From the cell containing the given text, extract its center point as (X, Y) coordinate. 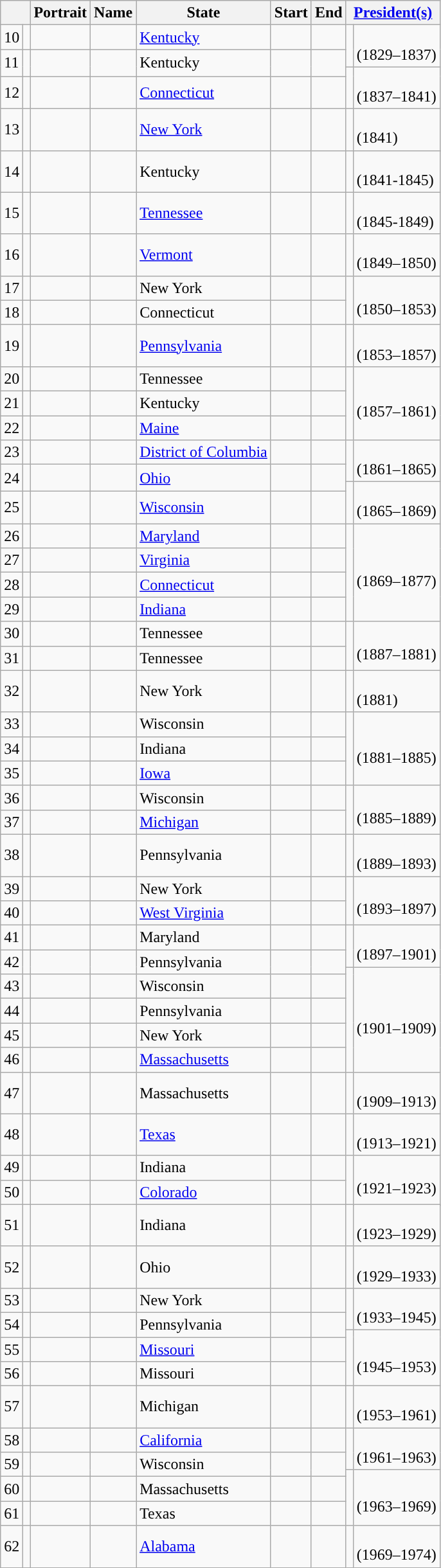
38 (12, 855)
President(s) (393, 13)
62 (12, 1546)
50 (12, 1192)
(1887–1881) (396, 646)
40 (12, 913)
30 (12, 634)
47 (12, 1092)
19 (12, 346)
State (204, 13)
(1969–1974) (396, 1546)
42 (12, 962)
(1909–1913) (396, 1092)
59 (12, 1465)
35 (12, 773)
33 (12, 724)
(1885–1889) (396, 810)
(1923–1929) (396, 1225)
24 (12, 478)
21 (12, 403)
(1841-1845) (396, 171)
18 (12, 312)
Colorado (204, 1192)
34 (12, 749)
25 (12, 507)
52 (12, 1267)
(1845-1849) (396, 213)
Iowa (204, 773)
44 (12, 1011)
(1850–1853) (396, 300)
43 (12, 986)
(1921–1923) (396, 1180)
20 (12, 379)
49 (12, 1168)
39 (12, 889)
15 (12, 213)
Name (113, 13)
(1897–1901) (396, 946)
12 (12, 93)
10 (12, 37)
District of Columbia (204, 452)
22 (12, 427)
California (204, 1440)
13 (12, 130)
23 (12, 452)
17 (12, 288)
58 (12, 1440)
West Virginia (204, 913)
(1829–1837) (396, 46)
End (328, 13)
(1963–1969) (396, 1497)
Portrait (60, 13)
56 (12, 1374)
(1881) (396, 691)
60 (12, 1489)
(1933–1945) (396, 1308)
55 (12, 1349)
Maine (204, 427)
Alabama (204, 1546)
(1893–1897) (396, 901)
36 (12, 797)
46 (12, 1060)
(1889–1893) (396, 855)
41 (12, 938)
27 (12, 560)
(1881–1885) (396, 749)
31 (12, 658)
11 (12, 63)
(1953–1961) (396, 1407)
(1837–1841) (396, 87)
(1901–1909) (396, 1019)
Start (291, 13)
32 (12, 691)
(1861–1865) (396, 461)
54 (12, 1324)
26 (12, 536)
(1853–1857) (396, 346)
(1849–1850) (396, 254)
Virginia (204, 560)
(1929–1933) (396, 1267)
53 (12, 1300)
37 (12, 822)
(1945–1953) (396, 1357)
28 (12, 585)
16 (12, 254)
29 (12, 609)
14 (12, 171)
(1869–1877) (396, 573)
Vermont (204, 254)
61 (12, 1513)
51 (12, 1225)
(1961–1963) (396, 1448)
(1857–1861) (396, 403)
57 (12, 1407)
(1841) (396, 130)
(1865–1869) (396, 503)
(1913–1921) (396, 1135)
45 (12, 1035)
48 (12, 1135)
